Find where the given text appears and provide that cell's center as [x, y] coordinate. 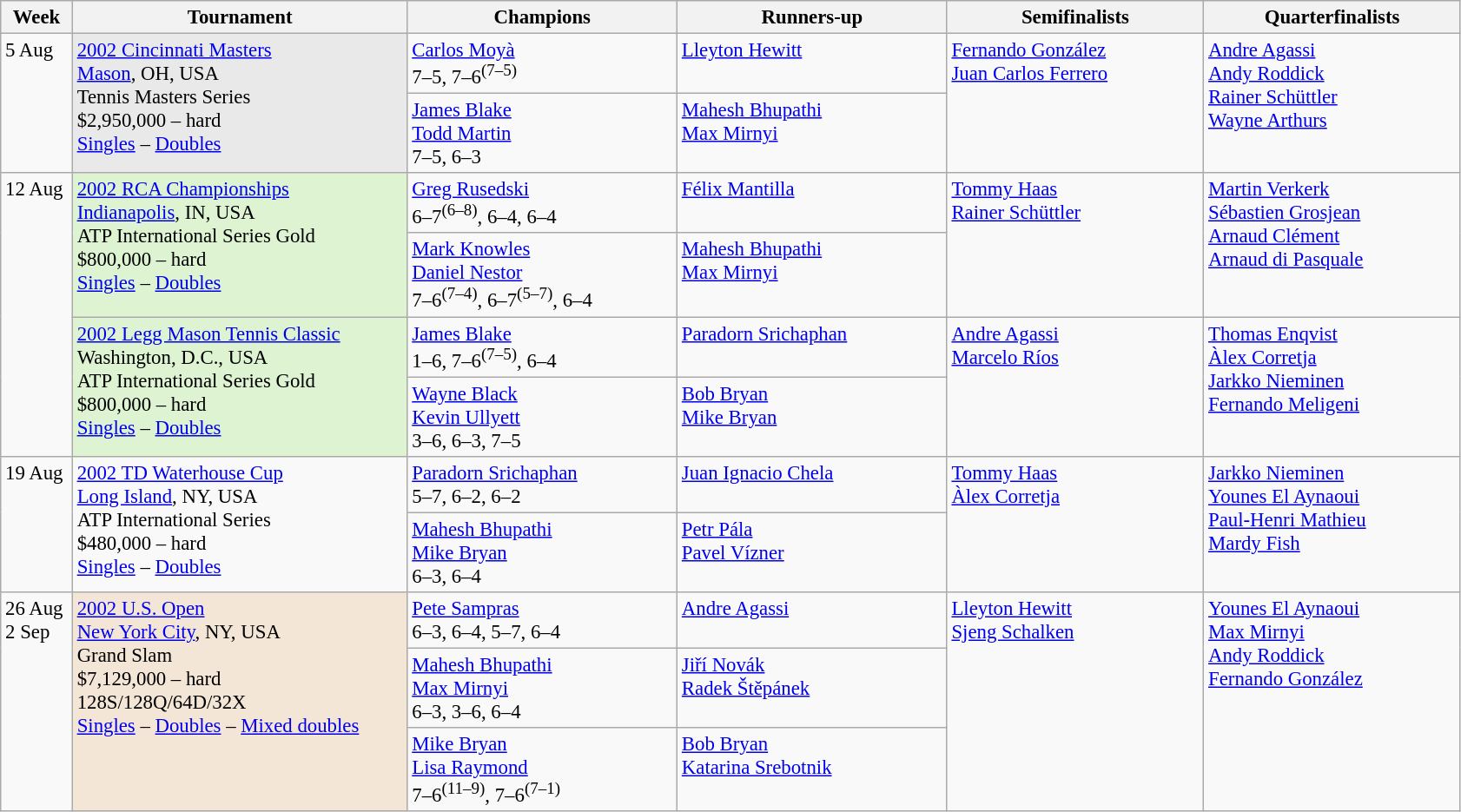
Andre Agassi [813, 620]
Juan Ignacio Chela [813, 485]
Greg Rusedski 6–7(6–8), 6–4, 6–4 [542, 203]
Carlos Moyà 7–5, 7–6(7–5) [542, 64]
2002 U.S. Open New York City, NY, USAGrand Slam$7,129,000 – hard128S/128Q/64D/32XSingles – Doubles – Mixed doubles [240, 702]
James Blake Todd Martin 7–5, 6–3 [542, 134]
Tommy Haas Àlex Corretja [1075, 524]
Mahesh Bhupathi Max Mirnyi6–3, 3–6, 6–4 [542, 688]
12 Aug [36, 314]
Younes El Aynaoui Max Mirnyi Andy Roddick Fernando González [1332, 702]
Runners-up [813, 17]
Paradorn Srichaphan [813, 347]
2002 Legg Mason Tennis Classic Washington, D.C., USAATP International Series Gold$800,000 – hard Singles – Doubles [240, 387]
Lleyton Hewitt [813, 64]
2002 Cincinnati Masters Mason, OH, USATennis Masters Series$2,950,000 – hard Singles – Doubles [240, 104]
Bob Bryan Mike Bryan [813, 417]
Félix Mantilla [813, 203]
Week [36, 17]
Paradorn Srichaphan 5–7, 6–2, 6–2 [542, 485]
Petr Pála Pavel Vízner [813, 552]
Mahesh Bhupathi Mike Bryan 6–3, 6–4 [542, 552]
Mark Knowles Daniel Nestor 7–6(7–4), 6–7(5–7), 6–4 [542, 274]
Champions [542, 17]
26 Aug2 Sep [36, 702]
Jarkko Nieminen Younes El Aynaoui Paul-Henri Mathieu Mardy Fish [1332, 524]
Martin Verkerk Sébastien Grosjean Arnaud Clément Arnaud di Pasquale [1332, 245]
Tournament [240, 17]
5 Aug [36, 104]
Andre Agassi Marcelo Ríos [1075, 387]
James Blake 1–6, 7–6(7–5), 6–4 [542, 347]
2002 RCA Championships Indianapolis, IN, USAATP International Series Gold$800,000 – hard Singles – Doubles [240, 245]
Quarterfinalists [1332, 17]
Semifinalists [1075, 17]
Jiří Novák Radek Štěpánek [813, 688]
2002 TD Waterhouse Cup Long Island, NY, USAATP International Series$480,000 – hard Singles – Doubles [240, 524]
Lleyton Hewitt Sjeng Schalken [1075, 702]
Andre Agassi Andy Roddick Rainer Schüttler Wayne Arthurs [1332, 104]
Wayne Black Kevin Ullyett 3–6, 6–3, 7–5 [542, 417]
Fernando González Juan Carlos Ferrero [1075, 104]
19 Aug [36, 524]
Bob Bryan Katarina Srebotnik [813, 769]
Tommy Haas Rainer Schüttler [1075, 245]
Thomas Enqvist Àlex Corretja Jarkko Nieminen Fernando Meligeni [1332, 387]
Pete Sampras6–3, 6–4, 5–7, 6–4 [542, 620]
Mike Bryan Lisa Raymond 7–6(11–9), 7–6(7–1) [542, 769]
